Locate the cell with the specified text and output its [X, Y] center coordinate. 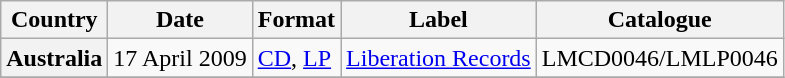
Label [439, 20]
Catalogue [660, 20]
17 April 2009 [180, 58]
LMCD0046/LMLP0046 [660, 58]
Format [296, 20]
Liberation Records [439, 58]
Date [180, 20]
Country [54, 20]
Australia [54, 58]
CD, LP [296, 58]
